Locate the cell with the specified text and output its (x, y) center coordinate. 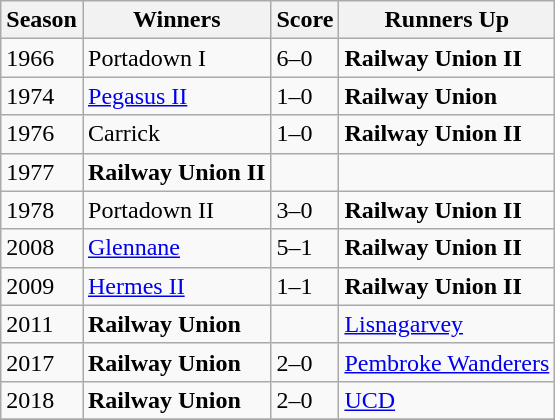
2011 (42, 324)
2018 (42, 400)
2008 (42, 248)
Season (42, 20)
Pegasus II (176, 96)
Hermes II (176, 286)
1974 (42, 96)
1978 (42, 210)
Lisnagarvey (447, 324)
Carrick (176, 134)
Winners (176, 20)
1–1 (305, 286)
Runners Up (447, 20)
1966 (42, 58)
Portadown II (176, 210)
UCD (447, 400)
5–1 (305, 248)
6–0 (305, 58)
Portadown I (176, 58)
Glennane (176, 248)
Score (305, 20)
1976 (42, 134)
3–0 (305, 210)
Pembroke Wanderers (447, 362)
2017 (42, 362)
2009 (42, 286)
1977 (42, 172)
